Detect which cell encompasses the target text, then output its (x, y) center coordinate. 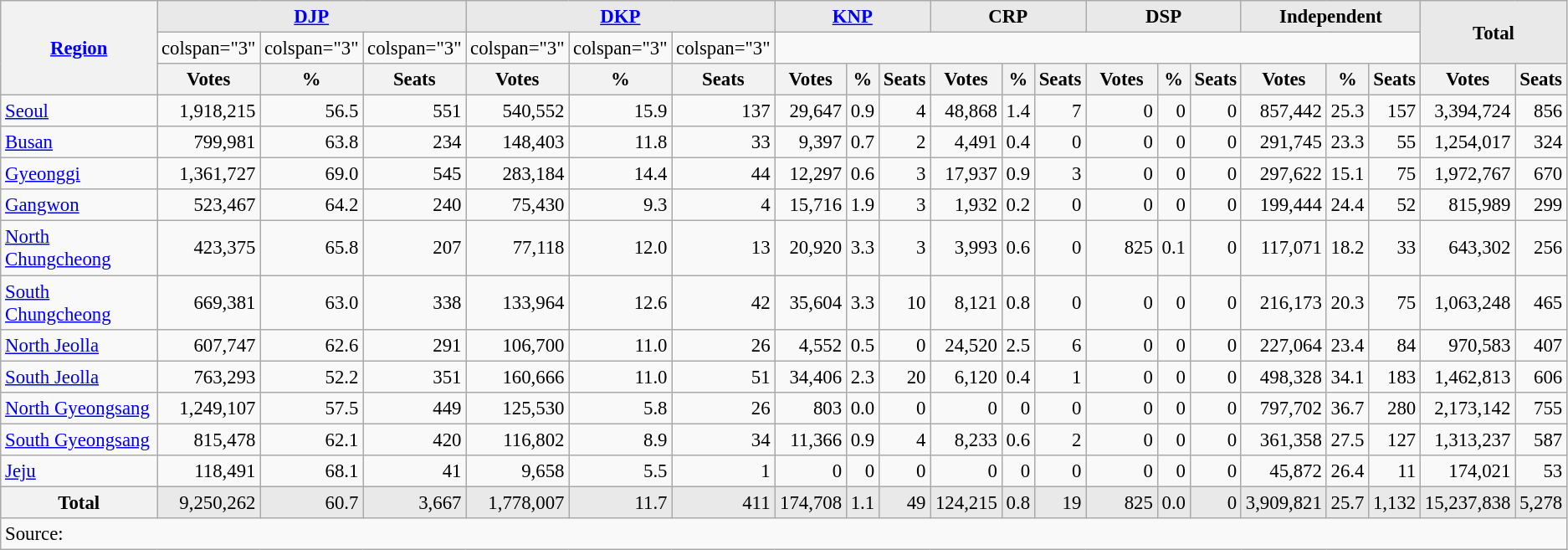
11.7 (621, 502)
Independent (1330, 17)
551 (415, 111)
106,700 (517, 345)
North Chungcheong (79, 248)
669,381 (209, 303)
44 (723, 174)
5.5 (621, 471)
0.5 (862, 345)
133,964 (517, 303)
1,254,017 (1468, 142)
324 (1541, 142)
60.7 (311, 502)
25.3 (1347, 111)
234 (415, 142)
South Gyeongsang (79, 439)
75,430 (517, 205)
3,667 (415, 502)
19 (1059, 502)
6,120 (966, 377)
23.4 (1347, 345)
127 (1395, 439)
8.9 (621, 439)
407 (1541, 345)
797,702 (1284, 408)
256 (1541, 248)
799,981 (209, 142)
1,313,237 (1468, 439)
20.3 (1347, 303)
7 (1059, 111)
3,394,724 (1468, 111)
0.2 (1017, 205)
240 (415, 205)
1,918,215 (209, 111)
670 (1541, 174)
62.6 (311, 345)
12,297 (811, 174)
199,444 (1284, 205)
15.9 (621, 111)
18.2 (1347, 248)
South Jeolla (79, 377)
3,993 (966, 248)
63.0 (311, 303)
2.3 (862, 377)
35,604 (811, 303)
4,491 (966, 142)
207 (415, 248)
8,121 (966, 303)
1,361,727 (209, 174)
423,375 (209, 248)
1,132 (1395, 502)
291 (415, 345)
9,658 (517, 471)
540,552 (517, 111)
20,920 (811, 248)
1,778,007 (517, 502)
DJP (311, 17)
DKP (621, 17)
DSP (1164, 17)
36.7 (1347, 408)
North Gyeongsang (79, 408)
361,358 (1284, 439)
14.4 (621, 174)
34,406 (811, 377)
55 (1395, 142)
183 (1395, 377)
65.8 (311, 248)
1,972,767 (1468, 174)
1,249,107 (209, 408)
1.1 (862, 502)
227,064 (1284, 345)
15.1 (1347, 174)
587 (1541, 439)
Region (79, 49)
856 (1541, 111)
26.4 (1347, 471)
3,909,821 (1284, 502)
13 (723, 248)
125,530 (517, 408)
420 (415, 439)
0.1 (1173, 248)
17,937 (966, 174)
606 (1541, 377)
Busan (79, 142)
Jeju (79, 471)
116,802 (517, 439)
160,666 (517, 377)
41 (415, 471)
52 (1395, 205)
338 (415, 303)
157 (1395, 111)
South Chungcheong (79, 303)
216,173 (1284, 303)
45,872 (1284, 471)
56.5 (311, 111)
117,071 (1284, 248)
411 (723, 502)
148,403 (517, 142)
KNP (853, 17)
34.1 (1347, 377)
465 (1541, 303)
124,215 (966, 502)
283,184 (517, 174)
803 (811, 408)
63.8 (311, 142)
523,467 (209, 205)
280 (1395, 408)
48,868 (966, 111)
24,520 (966, 345)
84 (1395, 345)
297,622 (1284, 174)
29,647 (811, 111)
2,173,142 (1468, 408)
12.0 (621, 248)
1,932 (966, 205)
4,552 (811, 345)
62.1 (311, 439)
53 (1541, 471)
5.8 (621, 408)
1.4 (1017, 111)
27.5 (1347, 439)
34 (723, 439)
Source: (784, 534)
351 (415, 377)
51 (723, 377)
6 (1059, 345)
23.3 (1347, 142)
Gangwon (79, 205)
291,745 (1284, 142)
9,250,262 (209, 502)
15,716 (811, 205)
42 (723, 303)
12.6 (621, 303)
North Jeolla (79, 345)
Gyeonggi (79, 174)
118,491 (209, 471)
CRP (1008, 17)
68.1 (311, 471)
0.7 (862, 142)
9.3 (621, 205)
5,278 (1541, 502)
545 (415, 174)
1.9 (862, 205)
77,118 (517, 248)
11.8 (621, 142)
755 (1541, 408)
137 (723, 111)
20 (904, 377)
299 (1541, 205)
11 (1395, 471)
498,328 (1284, 377)
643,302 (1468, 248)
9,397 (811, 142)
8,233 (966, 439)
174,021 (1468, 471)
815,989 (1468, 205)
57.5 (311, 408)
2.5 (1017, 345)
24.4 (1347, 205)
815,478 (209, 439)
970,583 (1468, 345)
49 (904, 502)
449 (415, 408)
174,708 (811, 502)
64.2 (311, 205)
607,747 (209, 345)
25.7 (1347, 502)
69.0 (311, 174)
11,366 (811, 439)
857,442 (1284, 111)
10 (904, 303)
1,462,813 (1468, 377)
763,293 (209, 377)
52.2 (311, 377)
Seoul (79, 111)
15,237,838 (1468, 502)
1,063,248 (1468, 303)
